Find where the given text appears and provide that cell's center as [X, Y] coordinate. 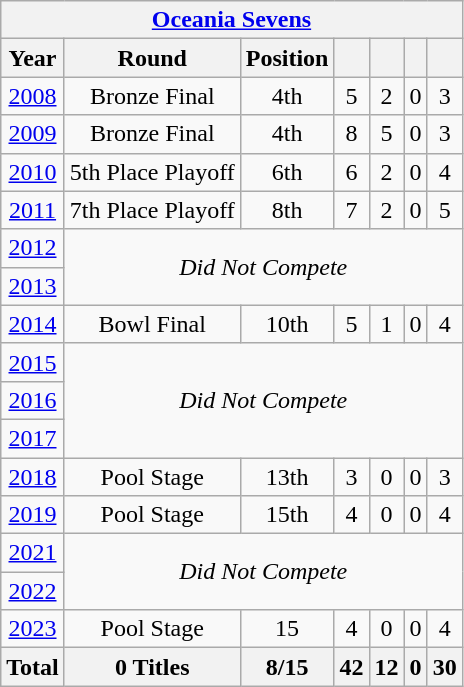
2008 [33, 96]
15 [287, 629]
10th [287, 324]
8 [352, 134]
2009 [33, 134]
2017 [33, 438]
2022 [33, 591]
2023 [33, 629]
2011 [33, 210]
13th [287, 477]
2016 [33, 400]
7th Place Playoff [152, 210]
Bowl Final [152, 324]
2019 [33, 515]
8/15 [287, 667]
6th [287, 172]
Total [33, 667]
Oceania Sevens [232, 20]
Round [152, 58]
2015 [33, 362]
Position [287, 58]
8th [287, 210]
0 Titles [152, 667]
2013 [33, 286]
5th Place Playoff [152, 172]
6 [352, 172]
Year [33, 58]
30 [444, 667]
12 [386, 667]
7 [352, 210]
15th [287, 515]
2012 [33, 248]
2010 [33, 172]
2021 [33, 553]
42 [352, 667]
2014 [33, 324]
2018 [33, 477]
1 [386, 324]
